Identify which cell holds the provided text, then report its [X, Y] central coordinate. 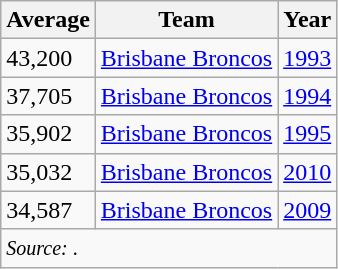
1993 [308, 58]
1994 [308, 96]
Team [186, 20]
35,902 [48, 134]
Source: . [169, 248]
Year [308, 20]
1995 [308, 134]
2009 [308, 210]
34,587 [48, 210]
Average [48, 20]
37,705 [48, 96]
35,032 [48, 172]
43,200 [48, 58]
2010 [308, 172]
